Provide the [X, Y] coordinate of the cell's center where the given text is located.  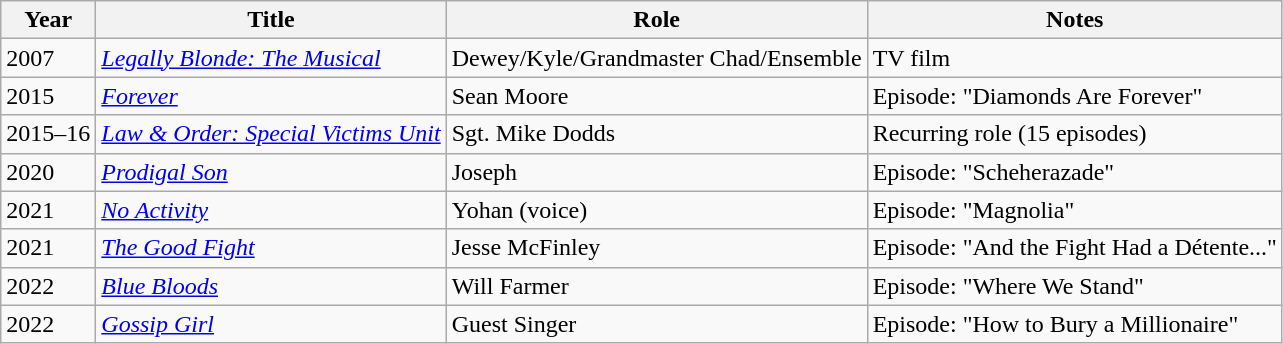
2015–16 [48, 134]
Will Farmer [656, 286]
Sean Moore [656, 96]
Episode: "Magnolia" [1074, 210]
Episode: "Where We Stand" [1074, 286]
Episode: "And the Fight Had a Détente..." [1074, 248]
No Activity [271, 210]
Notes [1074, 20]
Forever [271, 96]
Episode: "How to Bury a Millionaire" [1074, 324]
Joseph [656, 172]
Jesse McFinley [656, 248]
Law & Order: Special Victims Unit [271, 134]
The Good Fight [271, 248]
2007 [48, 58]
Legally Blonde: The Musical [271, 58]
Sgt. Mike Dodds [656, 134]
Episode: "Diamonds Are Forever" [1074, 96]
Episode: "Scheherazade" [1074, 172]
Yohan (voice) [656, 210]
Guest Singer [656, 324]
Dewey/Kyle/Grandmaster Chad/Ensemble [656, 58]
Prodigal Son [271, 172]
Title [271, 20]
Recurring role (15 episodes) [1074, 134]
TV film [1074, 58]
Year [48, 20]
Gossip Girl [271, 324]
Role [656, 20]
2020 [48, 172]
Blue Bloods [271, 286]
2015 [48, 96]
